Determine the [X, Y] coordinate at the center of the cell enclosing the given text.  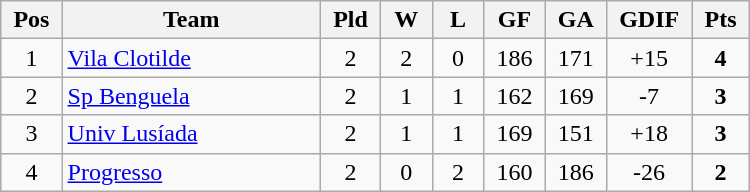
Progresso [191, 172]
151 [576, 134]
Vila Clotilde [191, 58]
Pld [351, 20]
Pts [720, 20]
Univ Lusíada [191, 134]
GF [514, 20]
W [407, 20]
+15 [648, 58]
171 [576, 58]
Pos [32, 20]
L [458, 20]
-7 [648, 96]
GDIF [648, 20]
-26 [648, 172]
+18 [648, 134]
GA [576, 20]
Sp Benguela [191, 96]
Team [191, 20]
162 [514, 96]
160 [514, 172]
